Provide the (X, Y) coordinate of the cell's center where the given text is located.  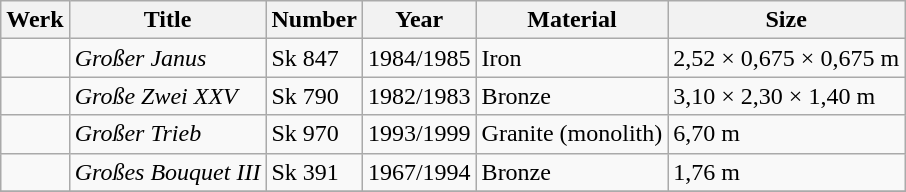
Title (168, 20)
1,76 m (786, 172)
1984/1985 (419, 58)
Granite (monolith) (572, 134)
Großes Bouquet III (168, 172)
Sk 970 (314, 134)
Sk 790 (314, 96)
6,70 m (786, 134)
1982/1983 (419, 96)
Sk 391 (314, 172)
1967/1994 (419, 172)
1993/1999 (419, 134)
Sk 847 (314, 58)
Werk (35, 20)
Size (786, 20)
3,10 × 2,30 × 1,40 m (786, 96)
Number (314, 20)
Iron (572, 58)
Große Zwei XXV (168, 96)
Großer Janus (168, 58)
2,52 × 0,675 × 0,675 m (786, 58)
Year (419, 20)
Großer Trieb (168, 134)
Material (572, 20)
